Return the (X, Y) coordinate for the center point of the cell that contains the specified text.  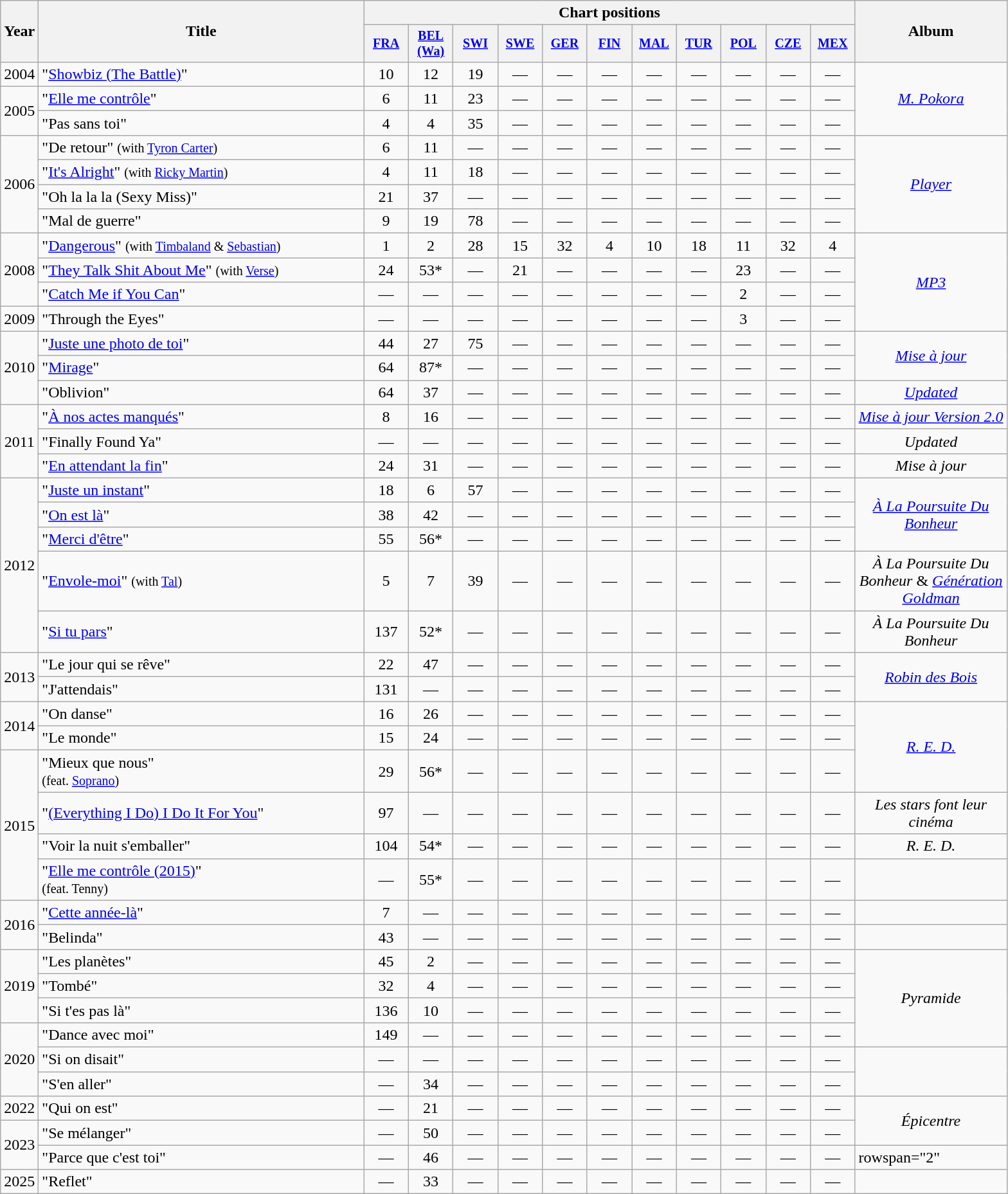
"Juste une photo de toi" (201, 343)
"Catch Me if You Can" (201, 294)
2009 (19, 319)
46 (431, 1157)
28 (476, 246)
2008 (19, 270)
97 (386, 813)
35 (476, 123)
"Se mélanger" (201, 1133)
Pyramide (931, 998)
"Belinda" (201, 937)
131 (386, 689)
31 (431, 466)
"Showbiz (The Battle)" (201, 74)
38 (386, 514)
"Elle me contrôle" (201, 98)
M. Pokora (931, 98)
27 (431, 343)
"Elle me contrôle (2015)" (feat. Tenny) (201, 880)
42 (431, 514)
"Le monde" (201, 738)
SWI (476, 44)
Robin des Bois (931, 677)
26 (431, 714)
Chart positions (609, 13)
CZE (788, 44)
"J'attendais" (201, 689)
"Reflet" (201, 1182)
2014 (19, 726)
"Finally Found Ya" (201, 441)
9 (386, 221)
Les stars font leur cinéma (931, 813)
"They Talk Shit About Me" (with Verse) (201, 270)
29 (386, 772)
2025 (19, 1182)
55 (386, 539)
2010 (19, 368)
2022 (19, 1108)
"Tombé" (201, 986)
SWE (519, 44)
"Dance avec moi" (201, 1035)
"Mirage" (201, 368)
"Cette année-là" (201, 912)
MAL (654, 44)
FIN (609, 44)
33 (431, 1182)
"S'en aller" (201, 1084)
BEL(Wa) (431, 44)
78 (476, 221)
"Juste un instant" (201, 490)
"On est là" (201, 514)
"Through the Eyes" (201, 319)
Épicentre (931, 1121)
34 (431, 1084)
39 (476, 581)
"Parce que c'est toi" (201, 1157)
"Oh la la la (Sexy Miss)" (201, 197)
52* (431, 631)
22 (386, 665)
POL (743, 44)
54* (431, 846)
44 (386, 343)
3 (743, 319)
"À nos actes manqués" (201, 417)
"Dangerous" (with Timbaland & Sebastian) (201, 246)
2005 (19, 111)
2004 (19, 74)
Album (931, 32)
"On danse" (201, 714)
2012 (19, 565)
2006 (19, 184)
136 (386, 1010)
75 (476, 343)
"It's Alright" (with Ricky Martin) (201, 172)
55* (431, 880)
Year (19, 32)
57 (476, 490)
45 (386, 961)
8 (386, 417)
"Merci d'être" (201, 539)
À La Poursuite Du Bonheur & Génération Goldman (931, 581)
"Envole-moi" (with Tal) (201, 581)
Mise à jour Version 2.0 (931, 417)
47 (431, 665)
149 (386, 1035)
"Oblivion" (201, 392)
TUR (698, 44)
"Si t'es pas là" (201, 1010)
2016 (19, 925)
87* (431, 368)
"Si tu pars" (201, 631)
"En attendant la fin" (201, 466)
rowspan="2" (931, 1157)
MEX (833, 44)
2013 (19, 677)
2020 (19, 1059)
FRA (386, 44)
"Voir la nuit s'emballer" (201, 846)
43 (386, 937)
"De retour" (with Tyron Carter) (201, 147)
2015 (19, 826)
2011 (19, 441)
"Qui on est" (201, 1108)
Player (931, 184)
MP3 (931, 282)
"Les planètes" (201, 961)
Title (201, 32)
1 (386, 246)
"Le jour qui se rêve" (201, 665)
12 (431, 74)
"Pas sans toi" (201, 123)
104 (386, 846)
53* (431, 270)
2019 (19, 986)
"(Everything I Do) I Do It For You" (201, 813)
50 (431, 1133)
2023 (19, 1145)
GER (564, 44)
"Si on disait" (201, 1060)
5 (386, 581)
"Mal de guerre" (201, 221)
"Mieux que nous"(feat. Soprano) (201, 772)
137 (386, 631)
